Return the (x, y) coordinate for the center point of the cell that contains the specified text.  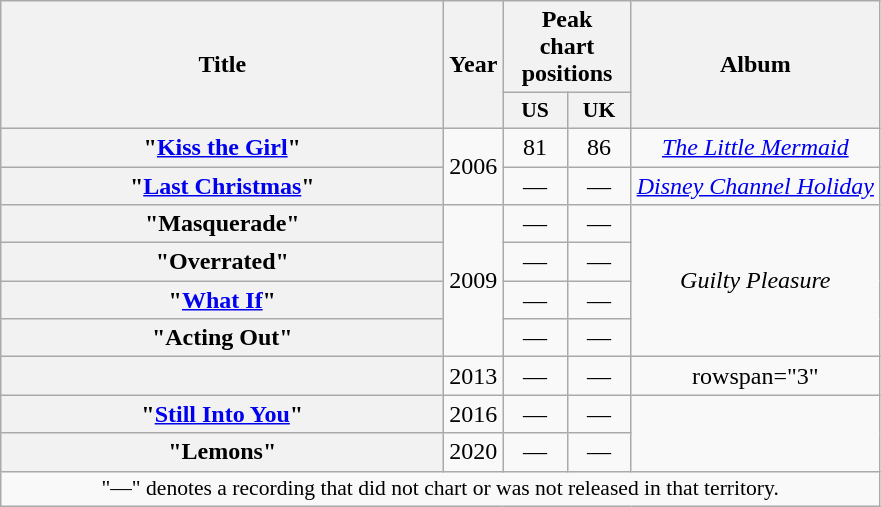
"Last Christmas" (222, 185)
81 (535, 147)
Year (474, 65)
UK (599, 111)
The Little Mermaid (755, 147)
Album (755, 65)
US (535, 111)
"Acting Out" (222, 338)
"Still Into You" (222, 414)
2016 (474, 414)
"Overrated" (222, 262)
Peakchartpositions (567, 47)
rowspan="3" (755, 376)
"Masquerade" (222, 224)
86 (599, 147)
2009 (474, 281)
"—" denotes a recording that did not chart or was not released in that territory. (440, 489)
"Lemons" (222, 452)
Disney Channel Holiday (755, 185)
2006 (474, 166)
2020 (474, 452)
Title (222, 65)
Guilty Pleasure (755, 281)
"Kiss the Girl" (222, 147)
2013 (474, 376)
"What If" (222, 300)
